Return the (x, y) coordinate for the center point of the cell that contains the specified text.  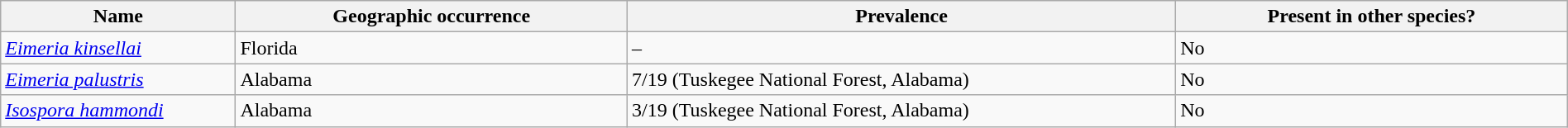
Eimeria kinsellai (118, 48)
Name (118, 17)
Florida (432, 48)
Present in other species? (1372, 17)
7/19 (Tuskegee National Forest, Alabama) (901, 79)
– (901, 48)
Eimeria palustris (118, 79)
3/19 (Tuskegee National Forest, Alabama) (901, 111)
Geographic occurrence (432, 17)
Isospora hammondi (118, 111)
Prevalence (901, 17)
